Detect which cell encompasses the target text, then output its (X, Y) center coordinate. 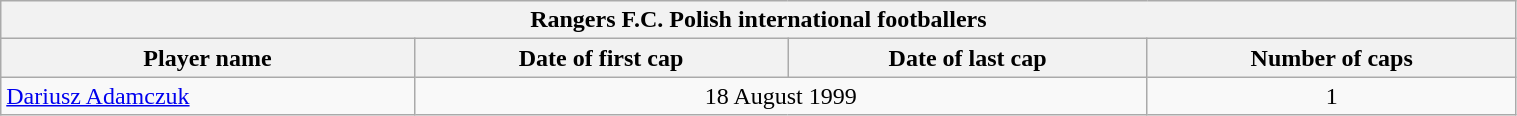
1 (1332, 96)
Number of caps (1332, 58)
Dariusz Adamczuk (208, 96)
Date of last cap (968, 58)
Date of first cap (601, 58)
18 August 1999 (780, 96)
Player name (208, 58)
Rangers F.C. Polish international footballers (758, 20)
